Capture the cell that displays the provided text and extract its (X, Y) central coordinate. 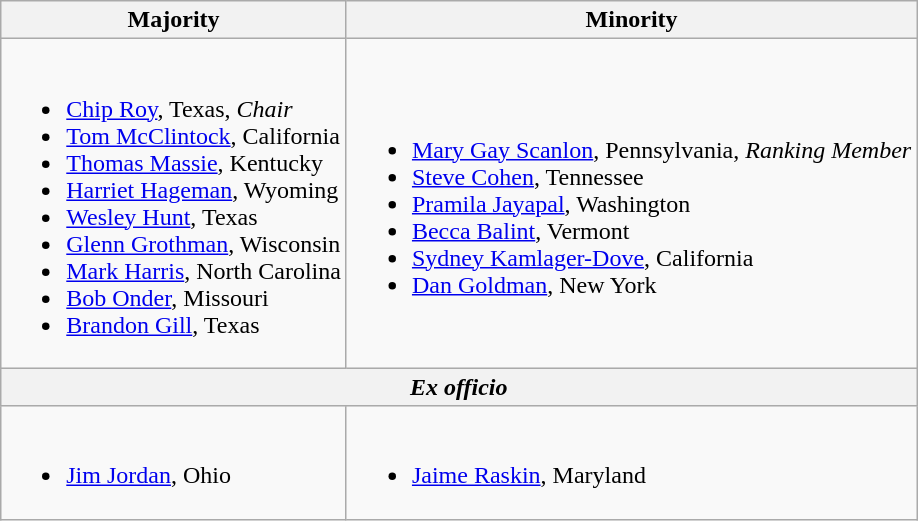
Jim Jordan, Ohio (174, 462)
Majority (174, 20)
Jaime Raskin, Maryland (631, 462)
Minority (631, 20)
Ex officio (459, 387)
